Locate the cell with the specified text and output its [X, Y] center coordinate. 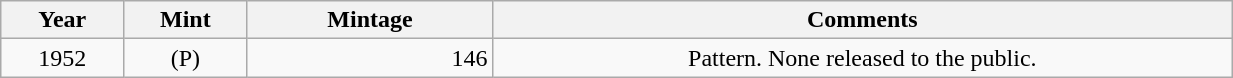
1952 [62, 58]
Comments [862, 20]
Mintage [370, 20]
146 [370, 58]
Pattern. None released to the public. [862, 58]
Year [62, 20]
(P) [186, 58]
Mint [186, 20]
